Return (X, Y) of the center of cell containing provided text 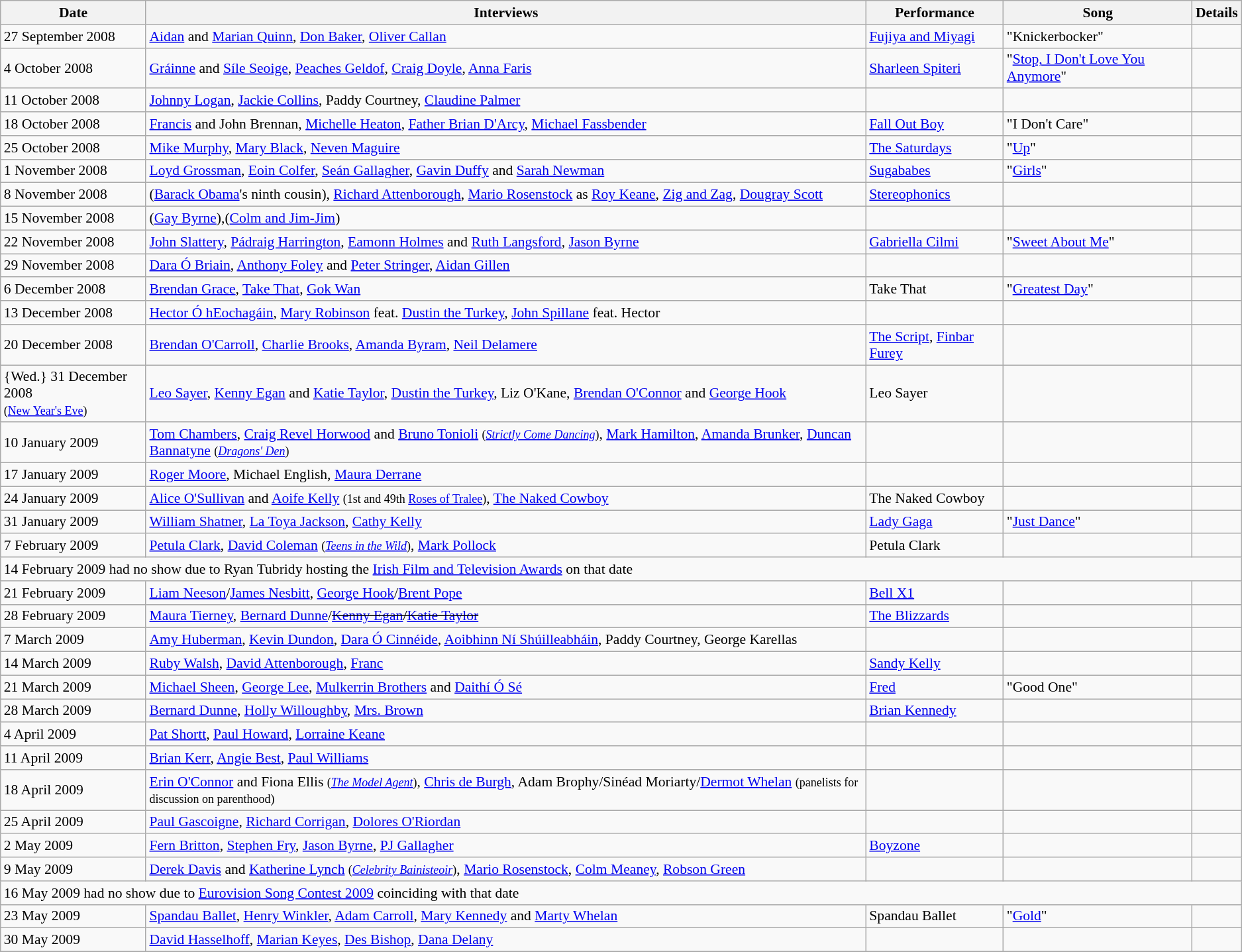
Song (1098, 13)
14 March 2009 (74, 664)
Derek Davis and Katherine Lynch (Celebrity Bainisteoir), Mario Rosenstock, Colm Meaney, Robson Green (506, 869)
9 May 2009 (74, 869)
Sharleen Spiteri (934, 68)
8 November 2008 (74, 195)
Gráinne and Síle Seoige, Peaches Geldof, Craig Doyle, Anna Faris (506, 68)
Fred (934, 687)
The Blizzards (934, 616)
31 January 2009 (74, 522)
4 October 2008 (74, 68)
Liam Neeson/James Nesbitt, George Hook/Brent Pope (506, 593)
Take That (934, 290)
20 December 2008 (74, 344)
"Knickerbocker" (1098, 36)
Fujiya and Miyagi (934, 36)
"I Don't Care" (1098, 124)
28 March 2009 (74, 711)
{Wed.} 31 December 2008 (New Year's Eve) (74, 394)
16 May 2009 had no show due to Eurovision Song Contest 2009 coinciding with that date (621, 893)
11 April 2009 (74, 758)
"Girls" (1098, 171)
Brian Kerr, Angie Best, Paul Williams (506, 758)
4 April 2009 (74, 735)
"Stop, I Don't Love You Anymore" (1098, 68)
Bell X1 (934, 593)
Roger Moore, Michael English, Maura Derrane (506, 475)
21 March 2009 (74, 687)
Petula Clark (934, 546)
"Gold" (1098, 916)
17 January 2009 (74, 475)
William Shatner, La Toya Jackson, Cathy Kelly (506, 522)
25 October 2008 (74, 148)
"Up" (1098, 148)
Erin O'Connor and Fiona Ellis (The Model Agent), Chris de Burgh, Adam Brophy/Sinéad Moriarty/Dermot Whelan (panelists for discussion on parenthood) (506, 790)
Lady Gaga (934, 522)
Spandau Ballet, Henry Winkler, Adam Carroll, Mary Kennedy and Marty Whelan (506, 916)
2 May 2009 (74, 846)
6 December 2008 (74, 290)
29 November 2008 (74, 266)
Francis and John Brennan, Michelle Heaton, Father Brian D'Arcy, Michael Fassbender (506, 124)
"Good One" (1098, 687)
30 May 2009 (74, 940)
Leo Sayer (934, 394)
Pat Shortt, Paul Howard, Lorraine Keane (506, 735)
18 April 2009 (74, 790)
Brendan Grace, Take That, Gok Wan (506, 290)
Spandau Ballet (934, 916)
"Sweet About Me" (1098, 242)
Ruby Walsh, David Attenborough, Franc (506, 664)
Brendan O'Carroll, Charlie Brooks, Amanda Byram, Neil Delamere (506, 344)
24 January 2009 (74, 498)
Fern Britton, Stephen Fry, Jason Byrne, PJ Gallagher (506, 846)
Brian Kennedy (934, 711)
21 February 2009 (74, 593)
Johnny Logan, Jackie Collins, Paddy Courtney, Claudine Palmer (506, 101)
"Just Dance" (1098, 522)
Performance (934, 13)
Gabriella Cilmi (934, 242)
18 October 2008 (74, 124)
Petula Clark, David Coleman (Teens in the Wild), Mark Pollock (506, 546)
Boyzone (934, 846)
Dara Ó Briain, Anthony Foley and Peter Stringer, Aidan Gillen (506, 266)
(Gay Byrne),(Colm and Jim-Jim) (506, 219)
The Script, Finbar Furey (934, 344)
15 November 2008 (74, 219)
Loyd Grossman, Eoin Colfer, Seán Gallagher, Gavin Duffy and Sarah Newman (506, 171)
Stereophonics (934, 195)
Sandy Kelly (934, 664)
13 December 2008 (74, 313)
Hector Ó hEochagáin, Mary Robinson feat. Dustin the Turkey, John Spillane feat. Hector (506, 313)
14 February 2009 had no show due to Ryan Tubridy hosting the Irish Film and Television Awards on that date (621, 569)
Tom Chambers, Craig Revel Horwood and Bruno Tonioli (Strictly Come Dancing), Mark Hamilton, Amanda Brunker, Duncan Bannatyne (Dragons' Den) (506, 443)
Details (1217, 13)
Sugababes (934, 171)
Interviews (506, 13)
7 March 2009 (74, 640)
Alice O'Sullivan and Aoife Kelly (1st and 49th Roses of Tralee), The Naked Cowboy (506, 498)
1 November 2008 (74, 171)
Amy Huberman, Kevin Dundon, Dara Ó Cinnéide, Aoibhinn Ní Shúilleabháin, Paddy Courtney, George Karellas (506, 640)
22 November 2008 (74, 242)
Fall Out Boy (934, 124)
27 September 2008 (74, 36)
Maura Tierney, Bernard Dunne/Kenny Egan/Katie Taylor (506, 616)
Leo Sayer, Kenny Egan and Katie Taylor, Dustin the Turkey, Liz O'Kane, Brendan O'Connor and George Hook (506, 394)
The Naked Cowboy (934, 498)
John Slattery, Pádraig Harrington, Eamonn Holmes and Ruth Langsford, Jason Byrne (506, 242)
Paul Gascoigne, Richard Corrigan, Dolores O'Riordan (506, 822)
25 April 2009 (74, 822)
28 February 2009 (74, 616)
11 October 2008 (74, 101)
(Barack Obama's ninth cousin), Richard Attenborough, Mario Rosenstock as Roy Keane, Zig and Zag, Dougray Scott (506, 195)
The Saturdays (934, 148)
Date (74, 13)
23 May 2009 (74, 916)
Mike Murphy, Mary Black, Neven Maguire (506, 148)
"Greatest Day" (1098, 290)
David Hasselhoff, Marian Keyes, Des Bishop, Dana Delany (506, 940)
Michael Sheen, George Lee, Mulkerrin Brothers and Daithí Ó Sé (506, 687)
Aidan and Marian Quinn, Don Baker, Oliver Callan (506, 36)
7 February 2009 (74, 546)
Bernard Dunne, Holly Willoughby, Mrs. Brown (506, 711)
10 January 2009 (74, 443)
